Locate the cell with the specified text and output its (x, y) center coordinate. 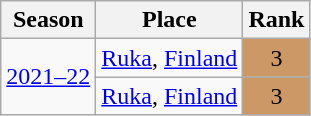
2021–22 (48, 77)
Place (170, 20)
Rank (276, 20)
Season (48, 20)
